Find where the given text appears and provide that cell's center as [X, Y] coordinate. 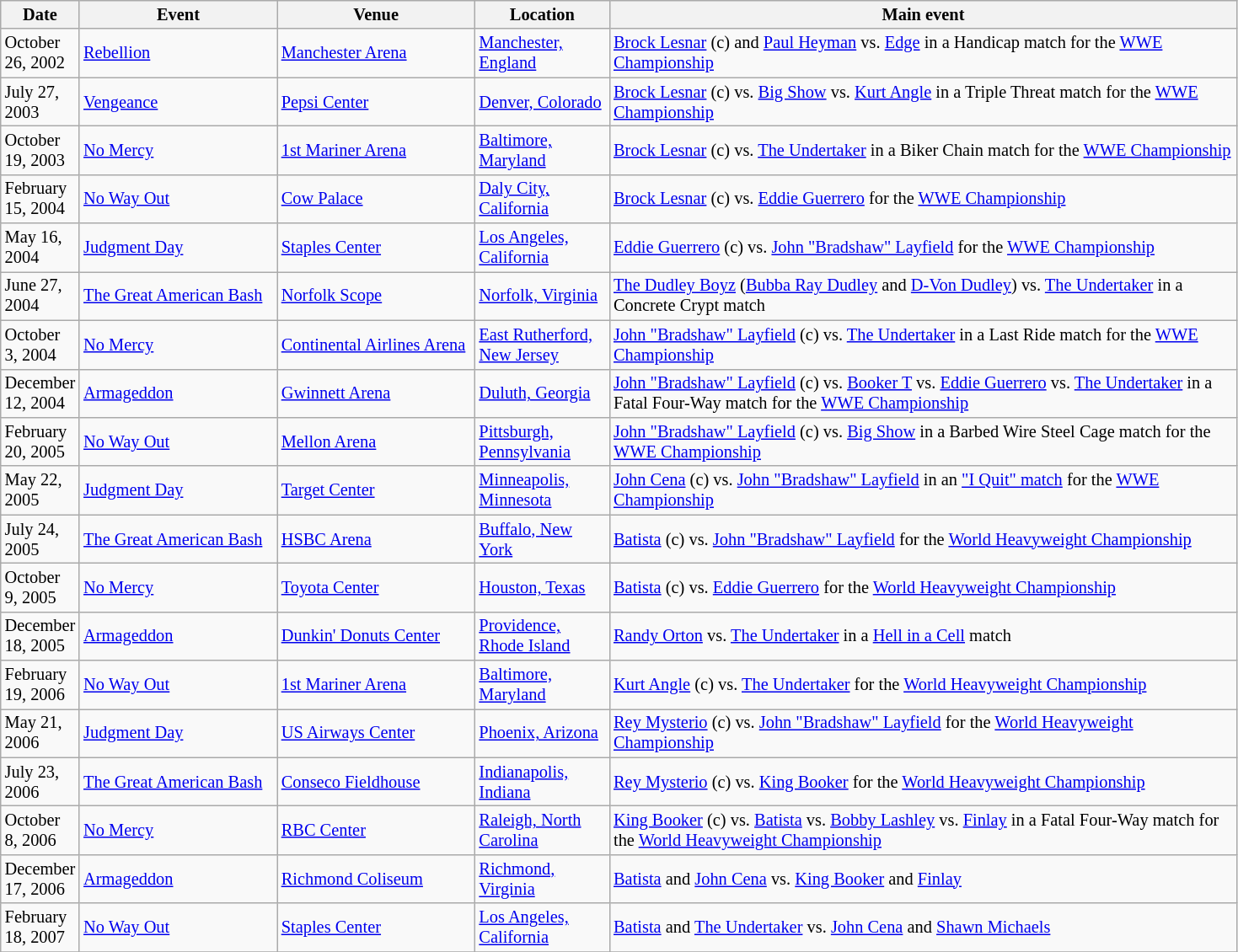
Toyota Center [376, 587]
July 23, 2006 [40, 782]
Norfolk, Virginia [543, 296]
Vengeance [179, 102]
October 19, 2003 [40, 150]
Raleigh, North Carolina [543, 830]
February 15, 2004 [40, 199]
Date [40, 14]
Manchester, England [543, 53]
Brock Lesnar (c) vs. Big Show vs. Kurt Angle in a Triple Threat match for the WWE Championship [924, 102]
HSBC Arena [376, 539]
RBC Center [376, 830]
Batista and The Undertaker vs. John Cena and Shawn Michaels [924, 928]
July 24, 2005 [40, 539]
Rey Mysterio (c) vs. John "Bradshaw" Layfield for the World Heavyweight Championship [924, 733]
Manchester Arena [376, 53]
October 26, 2002 [40, 53]
Duluth, Georgia [543, 393]
Target Center [376, 490]
Conseco Fieldhouse [376, 782]
King Booker (c) vs. Batista vs. Bobby Lashley vs. Finlay in a Fatal Four-Way match for the World Heavyweight Championship [924, 830]
Continental Airlines Arena [376, 345]
Brock Lesnar (c) vs. The Undertaker in a Biker Chain match for the WWE Championship [924, 150]
Batista (c) vs. John "Bradshaw" Layfield for the World Heavyweight Championship [924, 539]
December 12, 2004 [40, 393]
Batista and John Cena vs. King Booker and Finlay [924, 879]
Kurt Angle (c) vs. The Undertaker for the World Heavyweight Championship [924, 685]
October 8, 2006 [40, 830]
Location [543, 14]
Richmond Coliseum [376, 879]
Norfolk Scope [376, 296]
Randy Orton vs. The Undertaker in a Hell in a Cell match [924, 636]
Dunkin' Donuts Center [376, 636]
June 27, 2004 [40, 296]
Providence, Rhode Island [543, 636]
Brock Lesnar (c) and Paul Heyman vs. Edge in a Handicap match for the WWE Championship [924, 53]
Mellon Arena [376, 441]
Daly City, California [543, 199]
East Rutherford, New Jersey [543, 345]
Gwinnett Arena [376, 393]
Richmond, Virginia [543, 879]
October 3, 2004 [40, 345]
Event [179, 14]
Houston, Texas [543, 587]
Eddie Guerrero (c) vs. John "Bradshaw" Layfield for the WWE Championship [924, 248]
December 18, 2005 [40, 636]
Indianapolis, Indiana [543, 782]
John "Bradshaw" Layfield (c) vs. Big Show in a Barbed Wire Steel Cage match for the WWE Championship [924, 441]
Main event [924, 14]
February 19, 2006 [40, 685]
October 9, 2005 [40, 587]
Pittsburgh, Pennsylvania [543, 441]
Denver, Colorado [543, 102]
Cow Palace [376, 199]
John "Bradshaw" Layfield (c) vs. Booker T vs. Eddie Guerrero vs. The Undertaker in a Fatal Four-Way match for the WWE Championship [924, 393]
February 20, 2005 [40, 441]
US Airways Center [376, 733]
Rey Mysterio (c) vs. King Booker for the World Heavyweight Championship [924, 782]
Venue [376, 14]
Rebellion [179, 53]
The Dudley Boyz (Bubba Ray Dudley and D-Von Dudley) vs. The Undertaker in a Concrete Crypt match [924, 296]
Minneapolis, Minnesota [543, 490]
Pepsi Center [376, 102]
Phoenix, Arizona [543, 733]
May 22, 2005 [40, 490]
May 21, 2006 [40, 733]
December 17, 2006 [40, 879]
John Cena (c) vs. John "Bradshaw" Layfield in an "I Quit" match for the WWE Championship [924, 490]
Brock Lesnar (c) vs. Eddie Guerrero for the WWE Championship [924, 199]
Batista (c) vs. Eddie Guerrero for the World Heavyweight Championship [924, 587]
May 16, 2004 [40, 248]
February 18, 2007 [40, 928]
John "Bradshaw" Layfield (c) vs. The Undertaker in a Last Ride match for the WWE Championship [924, 345]
Buffalo, New York [543, 539]
July 27, 2003 [40, 102]
